From the cell containing the given text, extract its center point as (X, Y) coordinate. 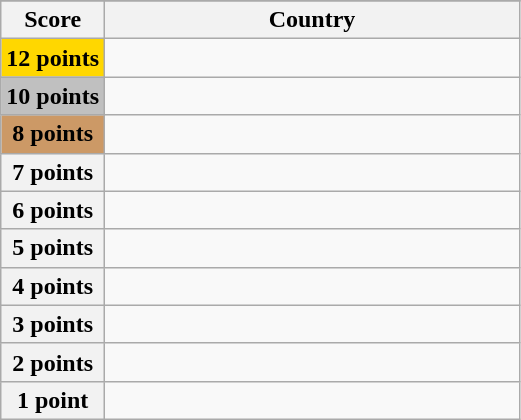
Country (312, 20)
8 points (53, 134)
12 points (53, 58)
2 points (53, 362)
4 points (53, 286)
6 points (53, 210)
Score (53, 20)
1 point (53, 400)
3 points (53, 324)
10 points (53, 96)
7 points (53, 172)
5 points (53, 248)
